Locate the cell with the specified text and output its [x, y] center coordinate. 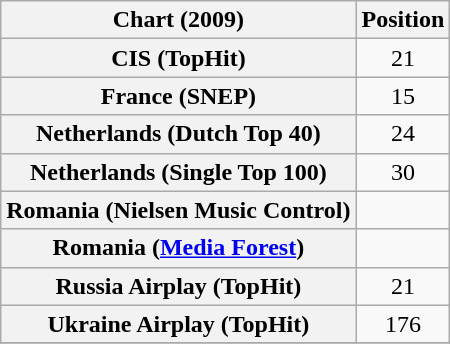
Russia Airplay (TopHit) [178, 286]
Romania (Media Forest) [178, 248]
CIS (TopHit) [178, 58]
Netherlands (Dutch Top 40) [178, 134]
24 [403, 134]
Ukraine Airplay (TopHit) [178, 324]
15 [403, 96]
30 [403, 172]
Chart (2009) [178, 20]
Netherlands (Single Top 100) [178, 172]
Romania (Nielsen Music Control) [178, 210]
176 [403, 324]
Position [403, 20]
France (SNEP) [178, 96]
